Detect which cell encompasses the target text, then output its [X, Y] center coordinate. 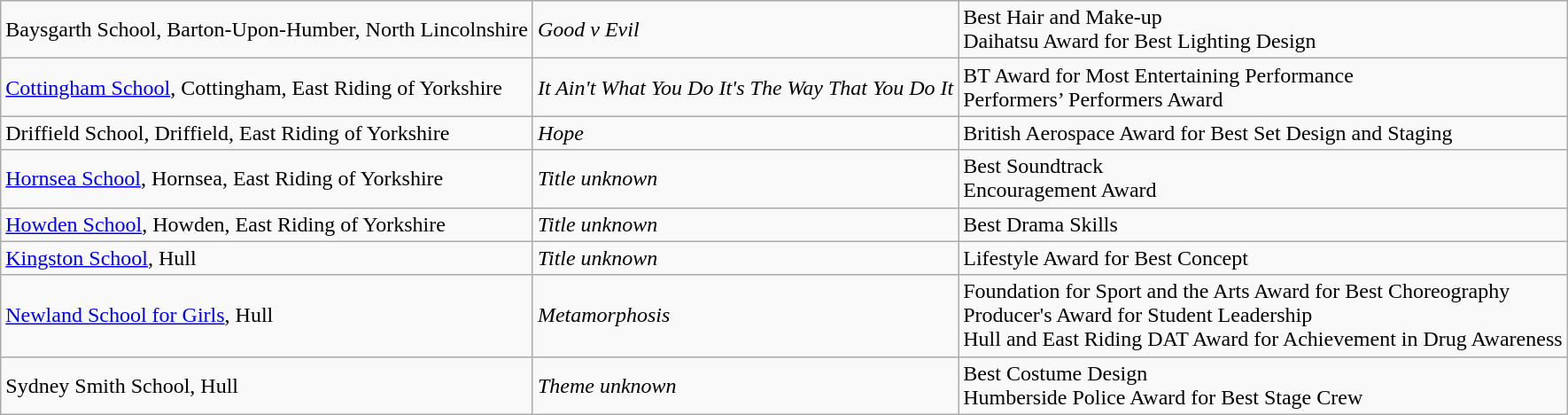
Best SoundtrackEncouragement Award [1263, 179]
It Ain't What You Do It's The Way That You Do It [745, 87]
Metamorphosis [745, 316]
Best Costume DesignHumberside Police Award for Best Stage Crew [1263, 385]
BT Award for Most Entertaining PerformancePerformers’ Performers Award [1263, 87]
Howden School, Howden, East Riding of Yorkshire [268, 224]
Newland School for Girls, Hull [268, 316]
Kingston School, Hull [268, 258]
Hope [745, 133]
Theme unknown [745, 385]
British Aerospace Award for Best Set Design and Staging [1263, 133]
Best Hair and Make-upDaihatsu Award for Best Lighting Design [1263, 30]
Best Drama Skills [1263, 224]
Cottingham School, Cottingham, East Riding of Yorkshire [268, 87]
Lifestyle Award for Best Concept [1263, 258]
Sydney Smith School, Hull [268, 385]
Good v Evil [745, 30]
Driffield School, Driffield, East Riding of Yorkshire [268, 133]
Hornsea School, Hornsea, East Riding of Yorkshire [268, 179]
Baysgarth School, Barton-Upon-Humber, North Lincolnshire [268, 30]
